Search for the cell housing the specified text and yield its (x, y) center coordinate. 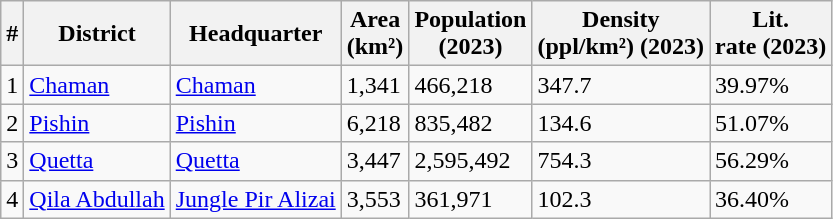
51.07% (771, 123)
Area(km²) (375, 34)
District (97, 34)
56.29% (771, 161)
Population(2023) (470, 34)
1,341 (375, 85)
347.7 (621, 85)
102.3 (621, 199)
39.97% (771, 85)
Headquarter (256, 34)
2 (12, 123)
4 (12, 199)
Density(ppl/km²) (2023) (621, 34)
754.3 (621, 161)
361,971 (470, 199)
Lit.rate (2023) (771, 34)
6,218 (375, 123)
3,447 (375, 161)
# (12, 34)
Jungle Pir Alizai (256, 199)
2,595,492 (470, 161)
466,218 (470, 85)
3,553 (375, 199)
3 (12, 161)
835,482 (470, 123)
Qila Abdullah (97, 199)
36.40% (771, 199)
134.6 (621, 123)
1 (12, 85)
